Provide the [x, y] coordinate of the cell's center where the given text is located.  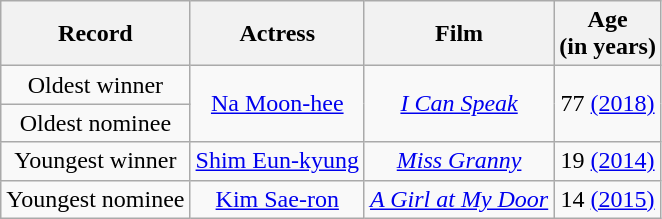
Film [458, 34]
Shim Eun-kyung [277, 161]
Oldest winner [96, 85]
Miss Granny [458, 161]
Kim Sae-ron [277, 199]
Na Moon-hee [277, 104]
Oldest nominee [96, 123]
Youngest winner [96, 161]
Actress [277, 34]
77 (2018) [608, 104]
Youngest nominee [96, 199]
Age(in years) [608, 34]
19 (2014) [608, 161]
I Can Speak [458, 104]
14 (2015) [608, 199]
A Girl at My Door [458, 199]
Record [96, 34]
